Detect which cell encompasses the target text, then output its (x, y) center coordinate. 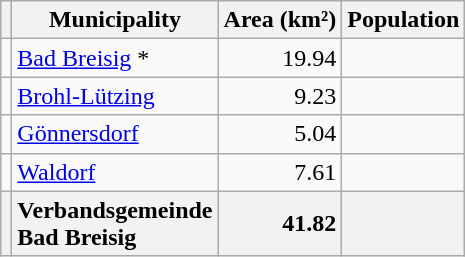
7.61 (280, 172)
Municipality (115, 20)
19.94 (280, 58)
Bad Breisig * (115, 58)
Brohl-Lützing (115, 96)
5.04 (280, 134)
Gönnersdorf (115, 134)
Area (km²) (280, 20)
VerbandsgemeindeBad Breisig (115, 224)
Population (404, 20)
41.82 (280, 224)
Waldorf (115, 172)
9.23 (280, 96)
